Capture the cell that displays the provided text and extract its (X, Y) central coordinate. 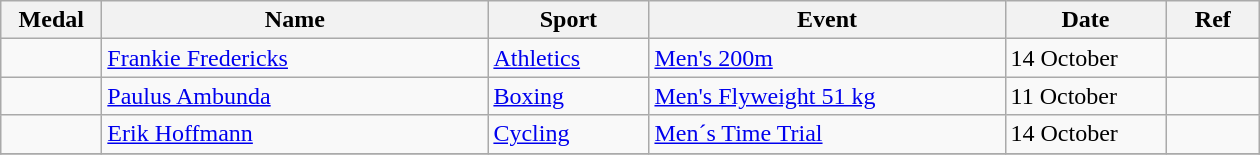
Medal (52, 20)
Men´s Time Trial (827, 134)
11 October (1086, 96)
Boxing (568, 96)
Frankie Fredericks (295, 58)
Name (295, 20)
Cycling (568, 134)
Date (1086, 20)
Men's 200m (827, 58)
Paulus Ambunda (295, 96)
Ref (1213, 20)
Athletics (568, 58)
Sport (568, 20)
Men's Flyweight 51 kg (827, 96)
Event (827, 20)
Erik Hoffmann (295, 134)
